Search for the cell housing the specified text and yield its (x, y) center coordinate. 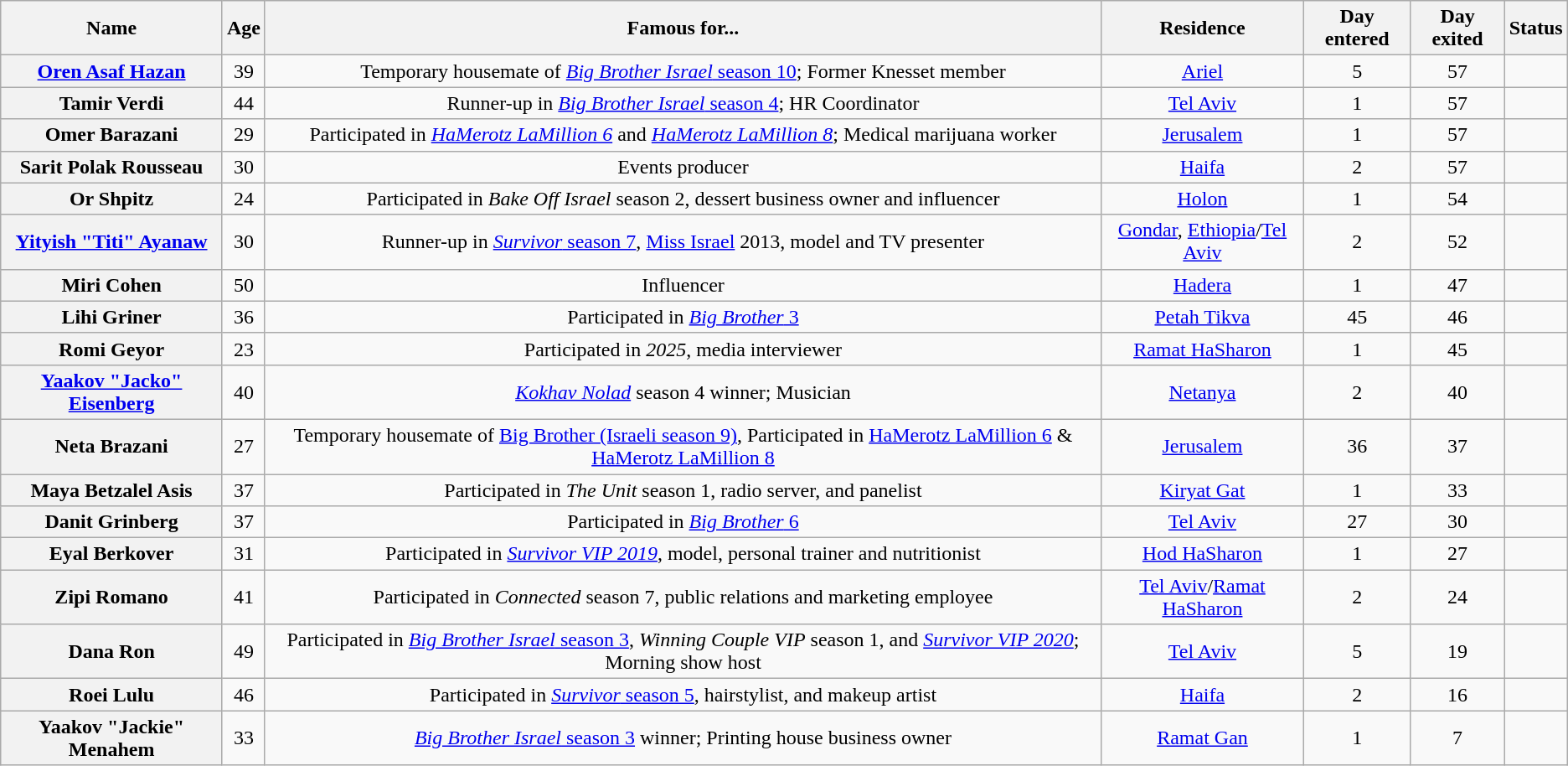
Participated in 2025, media interviewer (683, 349)
Romi Geyor (112, 349)
Danit Grinberg (112, 522)
Neta Brazani (112, 446)
Maya Betzalel Asis (112, 490)
Gondar, Ethiopia/Tel Aviv (1203, 241)
Ramat Gan (1203, 738)
Day entered (1357, 28)
50 (243, 285)
Zipi Romano (112, 597)
52 (1457, 241)
49 (243, 652)
19 (1457, 652)
Yaakov "Jackie" Menahem (112, 738)
29 (243, 135)
Participated in Survivor season 5, hairstylist, and makeup artist (683, 695)
Petah Tikva (1203, 317)
Status (1536, 28)
31 (243, 554)
Yityish "Titi" Ayanaw (112, 241)
Participated in Connected season 7, public relations and marketing employee (683, 597)
Sarit Polak Rousseau (112, 167)
Temporary housemate of Big Brother Israel season 10; Former Knesset member (683, 71)
Eyal Berkover (112, 554)
Tel Aviv/Ramat HaSharon (1203, 597)
Oren Asaf Hazan (112, 71)
Participated in Bake Off Israel season 2, dessert business owner and influencer (683, 199)
Participated in Big Brother Israel season 3, Winning Couple VIP season 1, and Survivor VIP 2020; Morning show host (683, 652)
Day exited (1457, 28)
Kiryat Gat (1203, 490)
Holon (1203, 199)
Ariel (1203, 71)
Hod HaSharon (1203, 554)
Residence (1203, 28)
Runner-up in Big Brother Israel season 4; HR Coordinator (683, 103)
Big Brother Israel season 3 winner; Printing house business owner (683, 738)
Participated in Survivor VIP 2019, model, personal trainer and nutritionist (683, 554)
54 (1457, 199)
Name (112, 28)
Hadera (1203, 285)
Yaakov "Jacko" Eisenberg (112, 392)
Dana Ron (112, 652)
16 (1457, 695)
Lihi Griner (112, 317)
Participated in Big Brother 6 (683, 522)
Participated in Big Brother 3 (683, 317)
Omer Barazani (112, 135)
Miri Cohen (112, 285)
Roei Lulu (112, 695)
Events producer (683, 167)
Temporary housemate of Big Brother (Israeli season 9), Participated in HaMerotz LaMillion 6 & HaMerotz LaMillion 8 (683, 446)
Famous for... (683, 28)
44 (243, 103)
Participated in HaMerotz LaMillion 6 and HaMerotz LaMillion 8; Medical marijuana worker (683, 135)
23 (243, 349)
Age (243, 28)
Ramat HaSharon (1203, 349)
Tamir Verdi (112, 103)
47 (1457, 285)
Kokhav Nolad season 4 winner; Musician (683, 392)
Influencer (683, 285)
39 (243, 71)
Or Shpitz (112, 199)
Netanya (1203, 392)
Participated in The Unit season 1, radio server, and panelist (683, 490)
7 (1457, 738)
41 (243, 597)
Runner-up in Survivor season 7, Miss Israel 2013, model and TV presenter (683, 241)
